Return the (x, y) coordinate for the center point of the cell that contains the specified text.  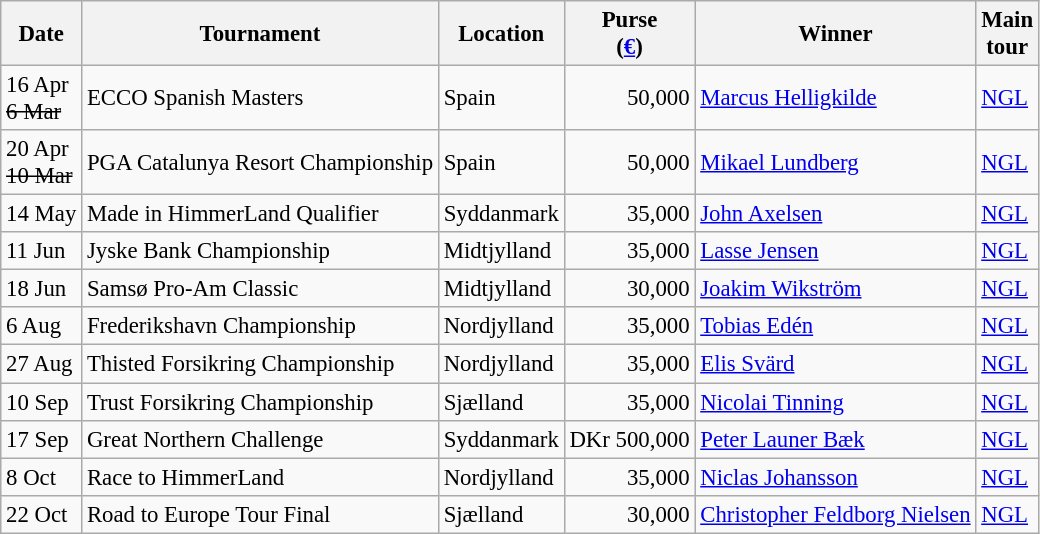
Marcus Helligkilde (836, 98)
16 Apr6 Mar (42, 98)
11 Jun (42, 251)
10 Sep (42, 402)
Thisted Forsikring Championship (260, 364)
14 May (42, 214)
ECCO Spanish Masters (260, 98)
8 Oct (42, 477)
Tournament (260, 34)
Tobias Edén (836, 327)
Samsø Pro-Am Classic (260, 289)
Mikael Lundberg (836, 162)
Maintour (1008, 34)
Elis Svärd (836, 364)
20 Apr10 Mar (42, 162)
22 Oct (42, 514)
Christopher Feldborg Nielsen (836, 514)
Purse(€) (630, 34)
Trust Forsikring Championship (260, 402)
PGA Catalunya Resort Championship (260, 162)
Jyske Bank Championship (260, 251)
John Axelsen (836, 214)
Joakim Wikström (836, 289)
17 Sep (42, 439)
6 Aug (42, 327)
Race to HimmerLand (260, 477)
27 Aug (42, 364)
18 Jun (42, 289)
Frederikshavn Championship (260, 327)
DKr 500,000 (630, 439)
Location (501, 34)
Date (42, 34)
Winner (836, 34)
Made in HimmerLand Qualifier (260, 214)
Nicolai Tinning (836, 402)
Peter Launer Bæk (836, 439)
Great Northern Challenge (260, 439)
Road to Europe Tour Final (260, 514)
Lasse Jensen (836, 251)
Niclas Johansson (836, 477)
